For the text-containing cell, return its midpoint in [x, y] coordinate format. 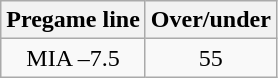
Pregame line [74, 20]
Over/under [210, 20]
MIA –7.5 [74, 58]
55 [210, 58]
